For the text-containing cell, return its midpoint in (x, y) coordinate format. 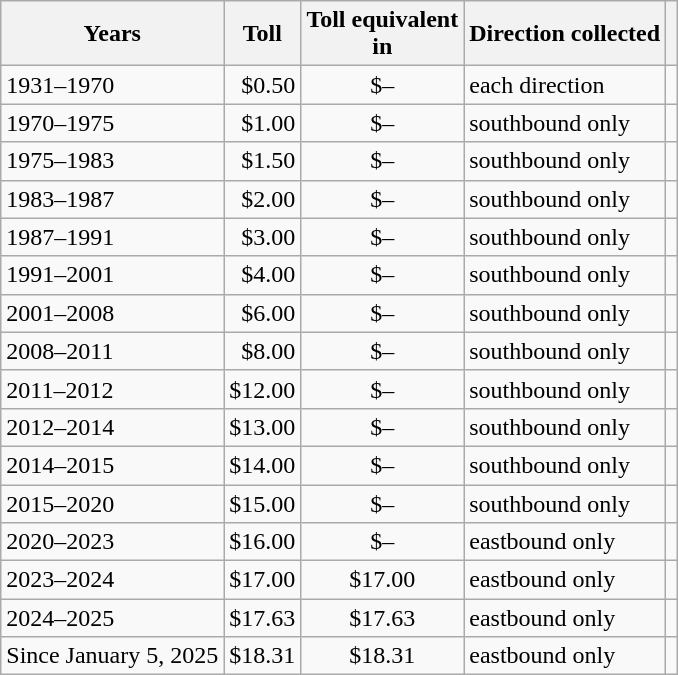
1983–1987 (112, 199)
$1.00 (262, 123)
1970–1975 (112, 123)
$2.00 (262, 199)
2014–2015 (112, 465)
each direction (565, 85)
$13.00 (262, 427)
2011–2012 (112, 389)
$3.00 (262, 237)
$8.00 (262, 351)
2020–2023 (112, 542)
2012–2014 (112, 427)
Years (112, 34)
2024–2025 (112, 618)
1975–1983 (112, 161)
$6.00 (262, 313)
2008–2011 (112, 351)
2015–2020 (112, 503)
$1.50 (262, 161)
Toll (262, 34)
$12.00 (262, 389)
1931–1970 (112, 85)
$4.00 (262, 275)
Since January 5, 2025 (112, 656)
2023–2024 (112, 580)
1991–2001 (112, 275)
$16.00 (262, 542)
Toll equivalentin (382, 34)
$15.00 (262, 503)
Direction collected (565, 34)
1987–1991 (112, 237)
2001–2008 (112, 313)
$14.00 (262, 465)
$0.50 (262, 85)
